For the text-containing cell, return its midpoint in [x, y] coordinate format. 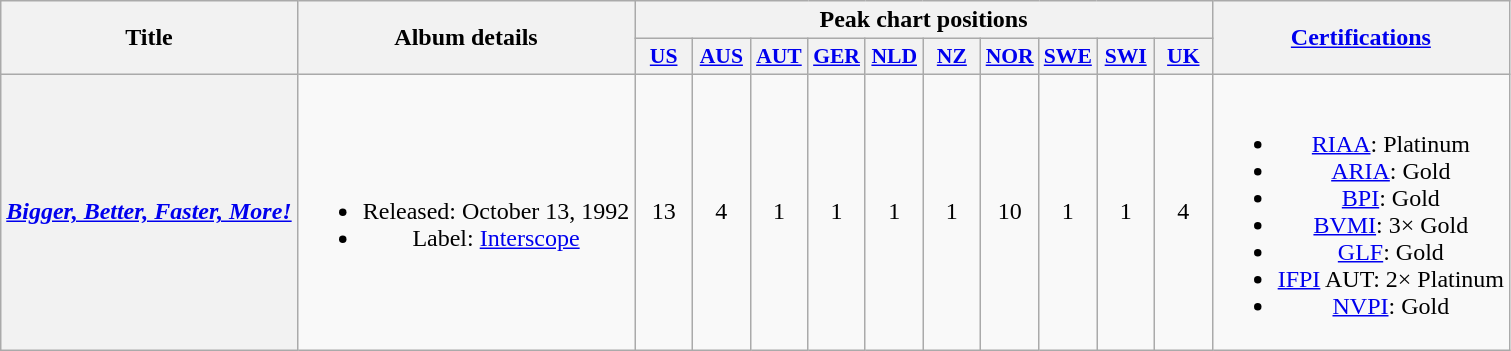
AUT [779, 57]
Bigger, Better, Faster, More! [149, 212]
GER [837, 57]
Certifications [1360, 38]
13 [664, 212]
SWE [1068, 57]
NOR [1010, 57]
Peak chart positions [924, 20]
UK [1184, 57]
US [664, 57]
NZ [952, 57]
SWI [1126, 57]
RIAA: PlatinumARIA: GoldBPI: GoldBVMI: 3× GoldGLF: GoldIFPI AUT: 2× PlatinumNVPI: Gold [1360, 212]
NLD [894, 57]
10 [1010, 212]
Title [149, 38]
AUS [721, 57]
Released: October 13, 1992Label: Interscope [466, 212]
Album details [466, 38]
